Extract the (X, Y) coordinate from the center of the cell holding the provided text.  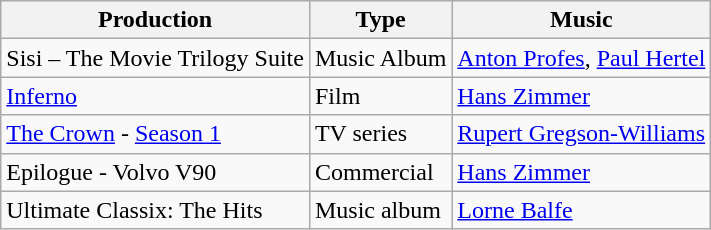
Inferno (156, 96)
TV series (380, 134)
Anton Profes, Paul Hertel (582, 58)
Ultimate Classix: The Hits (156, 210)
Music album (380, 210)
Rupert Gregson-Williams (582, 134)
Type (380, 20)
Commercial (380, 172)
Music Album (380, 58)
Sisi – The Movie Trilogy Suite (156, 58)
Production (156, 20)
Lorne Balfe (582, 210)
Music (582, 20)
The Crown - Season 1 (156, 134)
Epilogue - Volvo V90 (156, 172)
Film (380, 96)
